Detect which cell encompasses the target text, then output its (X, Y) center coordinate. 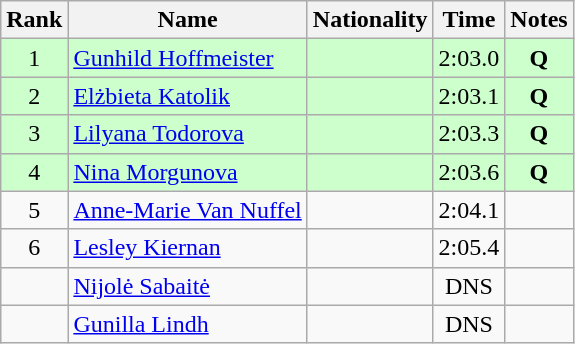
Nina Morgunova (188, 172)
2:03.6 (469, 172)
2:05.4 (469, 248)
Elżbieta Katolik (188, 96)
Lilyana Todorova (188, 134)
6 (34, 248)
3 (34, 134)
Notes (539, 20)
Nationality (370, 20)
Name (188, 20)
Gunilla Lindh (188, 324)
Lesley Kiernan (188, 248)
2 (34, 96)
2:03.0 (469, 58)
Anne-Marie Van Nuffel (188, 210)
2:03.3 (469, 134)
1 (34, 58)
Nijolė Sabaitė (188, 286)
2:04.1 (469, 210)
5 (34, 210)
Rank (34, 20)
Time (469, 20)
Gunhild Hoffmeister (188, 58)
4 (34, 172)
2:03.1 (469, 96)
